Pinpoint the cell where the given text exists, returning its (X, Y) midpoint coordinate. 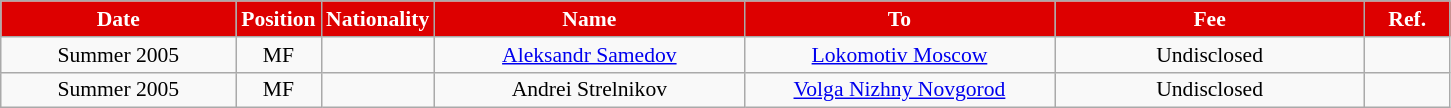
Fee (1210, 19)
Date (118, 19)
To (899, 19)
Andrei Strelnikov (589, 90)
Nationality (378, 19)
Lokomotiv Moscow (899, 55)
Aleksandr Samedov (589, 55)
Position (278, 19)
Volga Nizhny Novgorod (899, 90)
Name (589, 19)
Ref. (1408, 19)
